Search for the cell housing the specified text and yield its (x, y) center coordinate. 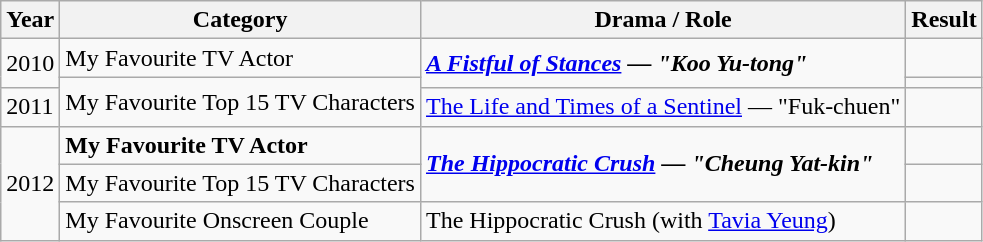
2011 (30, 107)
Category (240, 20)
The Hippocratic Crush — "Cheung Yat-kin" (662, 164)
2010 (30, 64)
My Favourite Onscreen Couple (240, 221)
Year (30, 20)
The Life and Times of a Sentinel — "Fuk-chuen" (662, 107)
The Hippocratic Crush (with Tavia Yeung) (662, 221)
2012 (30, 183)
A Fistful of Stances — "Koo Yu-tong" (662, 64)
Drama / Role (662, 20)
Result (944, 20)
